Find where the given text appears and provide that cell's center as [x, y] coordinate. 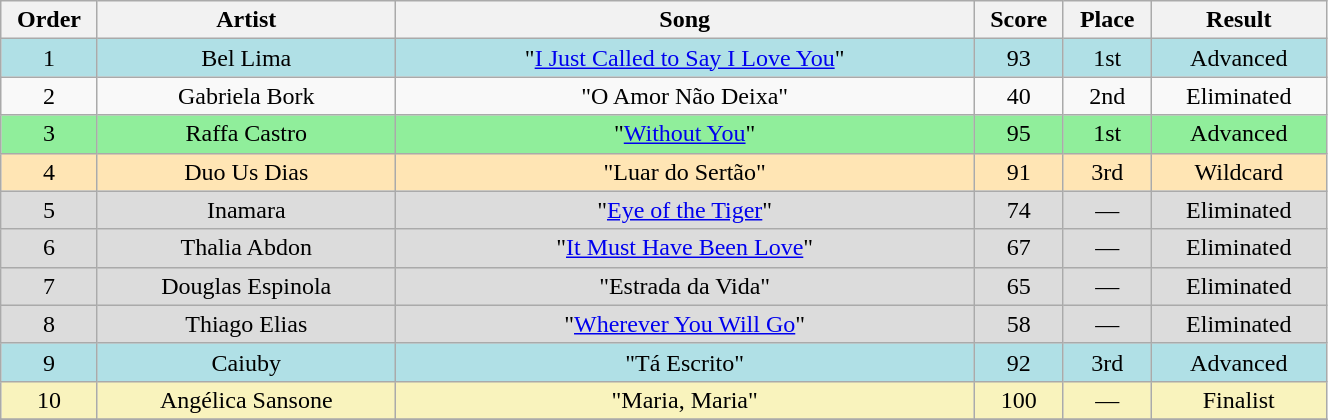
"Tá Escrito" [684, 362]
Score [1018, 20]
"Estrada da Vida" [684, 286]
Place [1107, 20]
93 [1018, 58]
Caiuby [246, 362]
92 [1018, 362]
Thalia Abdon [246, 248]
6 [49, 248]
1 [49, 58]
"Eye of the Tiger" [684, 210]
Result [1238, 20]
Order [49, 20]
Duo Us Dias [246, 172]
Artist [246, 20]
7 [49, 286]
100 [1018, 400]
65 [1018, 286]
Wildcard [1238, 172]
5 [49, 210]
Gabriela Bork [246, 96]
Finalist [1238, 400]
"Without You" [684, 134]
Angélica Sansone [246, 400]
91 [1018, 172]
Thiago Elias [246, 324]
9 [49, 362]
"Maria, Maria" [684, 400]
Inamara [246, 210]
10 [49, 400]
8 [49, 324]
"It Must Have Been Love" [684, 248]
Song [684, 20]
4 [49, 172]
Bel Lima [246, 58]
2nd [1107, 96]
74 [1018, 210]
67 [1018, 248]
3 [49, 134]
"O Amor Não Deixa" [684, 96]
"I Just Called to Say I Love You" [684, 58]
"Luar do Sertão" [684, 172]
40 [1018, 96]
"Wherever You Will Go" [684, 324]
95 [1018, 134]
2 [49, 96]
Raffa Castro [246, 134]
Douglas Espinola [246, 286]
58 [1018, 324]
